Locate the cell with the specified text and output its (X, Y) center coordinate. 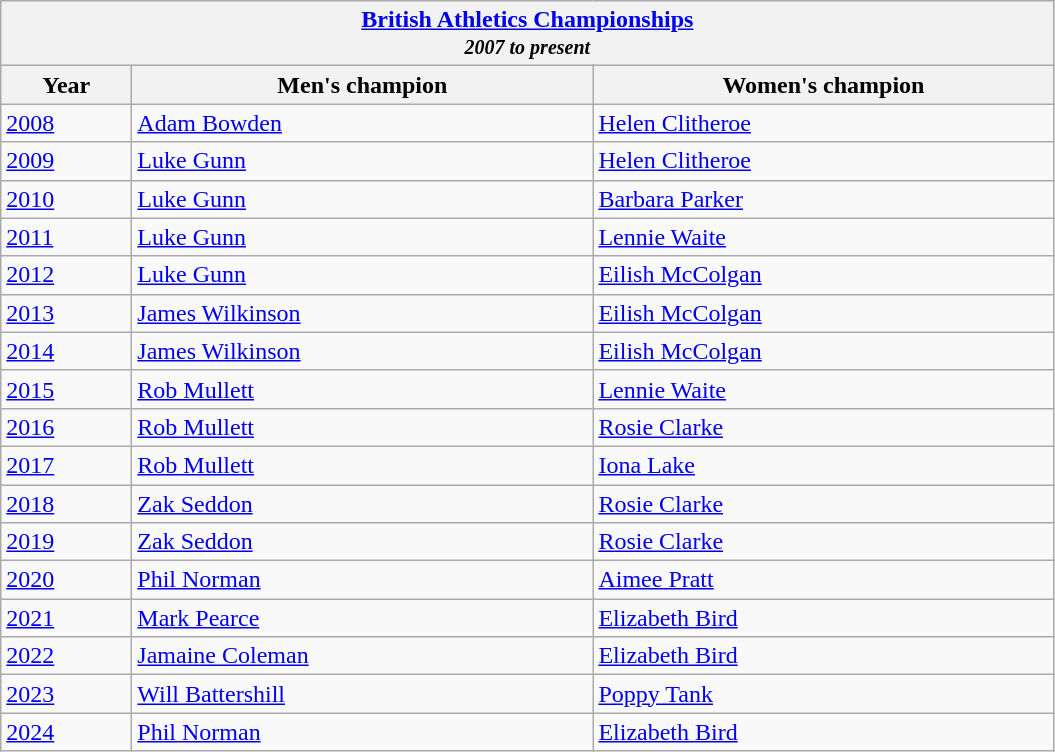
2024 (66, 732)
Women's champion (824, 85)
2017 (66, 465)
2014 (66, 351)
2018 (66, 503)
Adam Bowden (362, 123)
2015 (66, 389)
2021 (66, 618)
Men's champion (362, 85)
2012 (66, 275)
Year (66, 85)
2010 (66, 199)
2023 (66, 694)
2020 (66, 580)
2022 (66, 656)
2016 (66, 427)
Jamaine Coleman (362, 656)
2009 (66, 161)
2019 (66, 542)
Mark Pearce (362, 618)
2011 (66, 237)
Will Battershill (362, 694)
British Athletics Championships2007 to present (528, 34)
2013 (66, 313)
Iona Lake (824, 465)
Poppy Tank (824, 694)
Barbara Parker (824, 199)
2008 (66, 123)
Aimee Pratt (824, 580)
